Capture the cell that displays the provided text and extract its [X, Y] central coordinate. 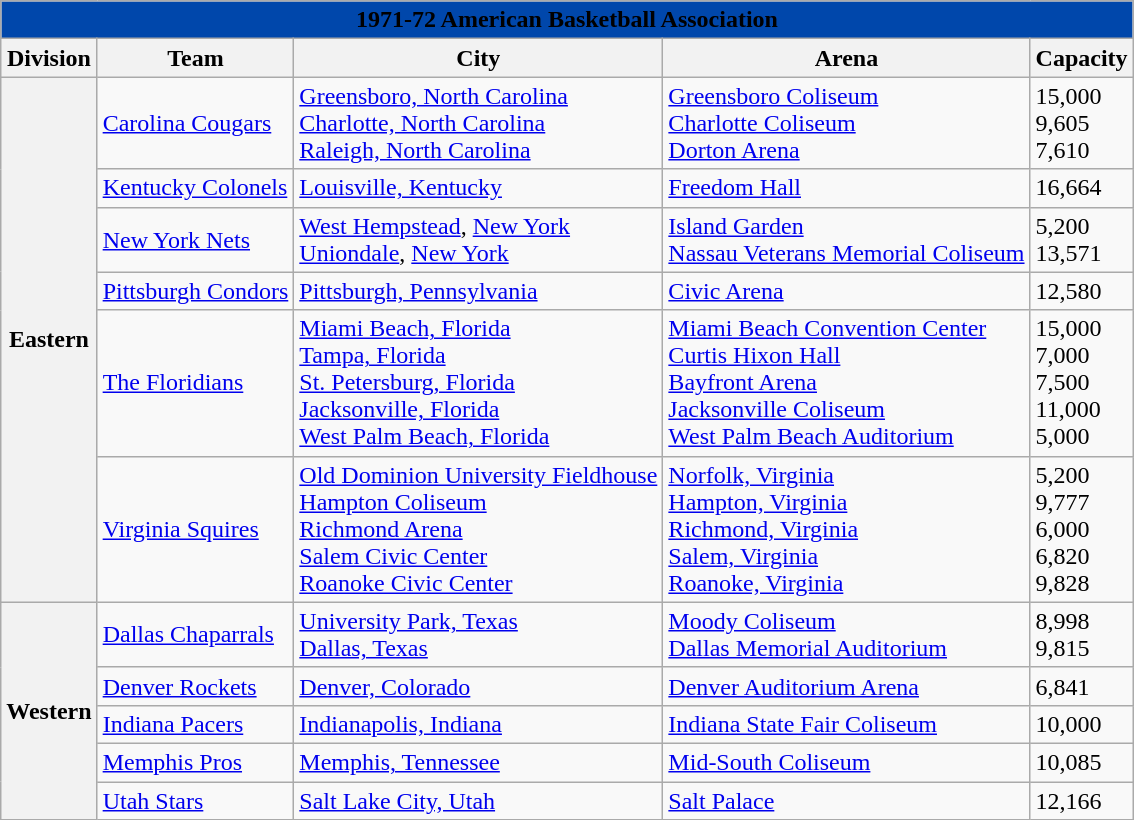
Miami Beach, Florida Tampa, Florida St. Petersburg, Florida Jacksonville, Florida West Palm Beach, Florida [478, 383]
Denver Auditorium Arena [846, 686]
New York Nets [196, 240]
Eastern [49, 340]
16,664 [1082, 188]
University Park, Texas Dallas, Texas [478, 634]
Memphis Pros [196, 762]
Memphis, Tennessee [478, 762]
Dallas Chaparrals [196, 634]
Indianapolis, Indiana [478, 724]
Island Garden Nassau Veterans Memorial Coliseum [846, 240]
The Floridians [196, 383]
Division [49, 58]
Louisville, Kentucky [478, 188]
12,580 [1082, 291]
Pittsburgh, Pennsylvania [478, 291]
Capacity [1082, 58]
Team [196, 58]
Carolina Cougars [196, 123]
Indiana State Fair Coliseum [846, 724]
Greensboro Coliseum Charlotte Coliseum Dorton Arena [846, 123]
15,000 9,605 7,610 [1082, 123]
12,166 [1082, 801]
Pittsburgh Condors [196, 291]
Greensboro, North Carolina Charlotte, North Carolina Raleigh, North Carolina [478, 123]
Freedom Hall [846, 188]
Utah Stars [196, 801]
Virginia Squires [196, 529]
Mid-South Coliseum [846, 762]
Moody Coliseum Dallas Memorial Auditorium [846, 634]
15,000 7,000 7,500 11,000 5,000 [1082, 383]
West Hempstead, New York Uniondale, New York [478, 240]
Arena [846, 58]
Denver Rockets [196, 686]
Indiana Pacers [196, 724]
Miami Beach Convention Center Curtis Hixon Hall Bayfront Arena Jacksonville Coliseum West Palm Beach Auditorium [846, 383]
Denver, Colorado [478, 686]
1971-72 American Basketball Association [567, 20]
6,841 [1082, 686]
Civic Arena [846, 291]
City [478, 58]
Salt Lake City, Utah [478, 801]
Salt Palace [846, 801]
10,000 [1082, 724]
10,085 [1082, 762]
Norfolk, Virginia Hampton, Virginia Richmond, Virginia Salem, Virginia Roanoke, Virginia [846, 529]
8,998 9,815 [1082, 634]
5,200 9,777 6,000 6,820 9,828 [1082, 529]
Kentucky Colonels [196, 188]
Old Dominion University Fieldhouse Hampton Coliseum Richmond Arena Salem Civic Center Roanoke Civic Center [478, 529]
5,200 13,571 [1082, 240]
Western [49, 710]
